Scan for the cell matching the given text and deliver its [x, y] coordinate at center. 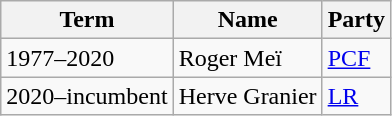
Party [356, 20]
PCF [356, 58]
Herve Granier [248, 96]
2020–incumbent [87, 96]
Roger Meï [248, 58]
Term [87, 20]
1977–2020 [87, 58]
LR [356, 96]
Name [248, 20]
